Capture the cell that displays the provided text and extract its (x, y) central coordinate. 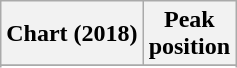
Peakposition (189, 34)
Chart (2018) (72, 34)
